Detect which cell encompasses the target text, then output its [x, y] center coordinate. 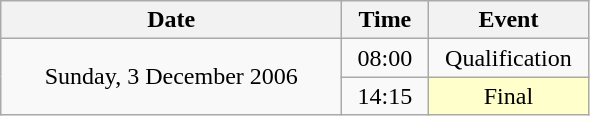
Final [508, 96]
Qualification [508, 58]
Event [508, 20]
Sunday, 3 December 2006 [172, 77]
08:00 [385, 58]
14:15 [385, 96]
Date [172, 20]
Time [385, 20]
